Identify which cell holds the provided text, then report its (X, Y) central coordinate. 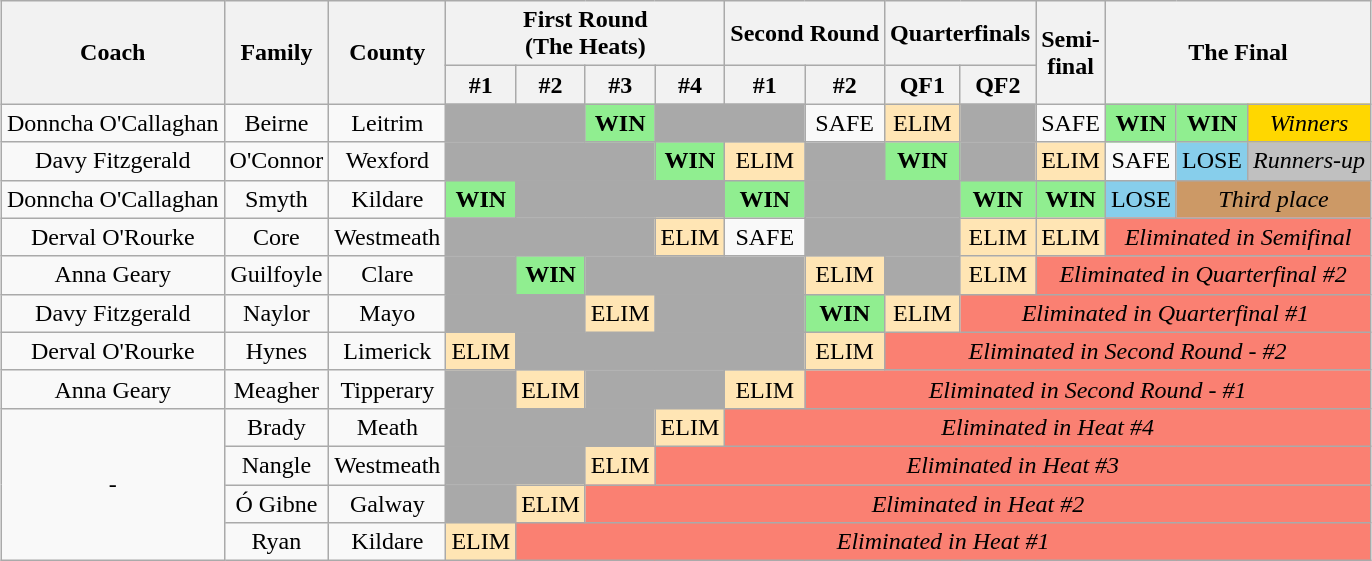
QF1 (923, 85)
Family (276, 52)
Eliminated in Heat #1 (944, 542)
Galway (388, 503)
Clare (388, 275)
#4 (690, 85)
Eliminated in Quarterfinal #2 (1204, 275)
Second Round (805, 34)
Eliminated in Heat #4 (1048, 427)
Third place (1273, 199)
Eliminated in Second Round - #1 (1088, 389)
Meagher (276, 389)
QF2 (998, 85)
Runners-up (1310, 161)
Brady (276, 427)
Hynes (276, 351)
Mayo (388, 313)
Nangle (276, 465)
Meath (388, 427)
Quarterfinals (960, 34)
Tipperary (388, 389)
#3 (620, 85)
Eliminated in Heat #3 (1013, 465)
County (388, 52)
Guilfoyle (276, 275)
Naylor (276, 313)
Beirne (276, 123)
Ó Gibne (276, 503)
Winners (1310, 123)
Eliminated in Heat #2 (978, 503)
Ryan (276, 542)
First Round(The Heats) (586, 34)
Semi-final (1071, 52)
Eliminated in Semifinal (1238, 237)
Coach (112, 52)
Eliminated in Quarterfinal #1 (1165, 313)
Leitrim (388, 123)
Smyth (276, 199)
Core (276, 237)
Eliminated in Second Round - #2 (1128, 351)
Limerick (388, 351)
O'Connor (276, 161)
- (112, 484)
Wexford (388, 161)
The Final (1238, 52)
